From the cell containing the given text, extract its center point as (X, Y) coordinate. 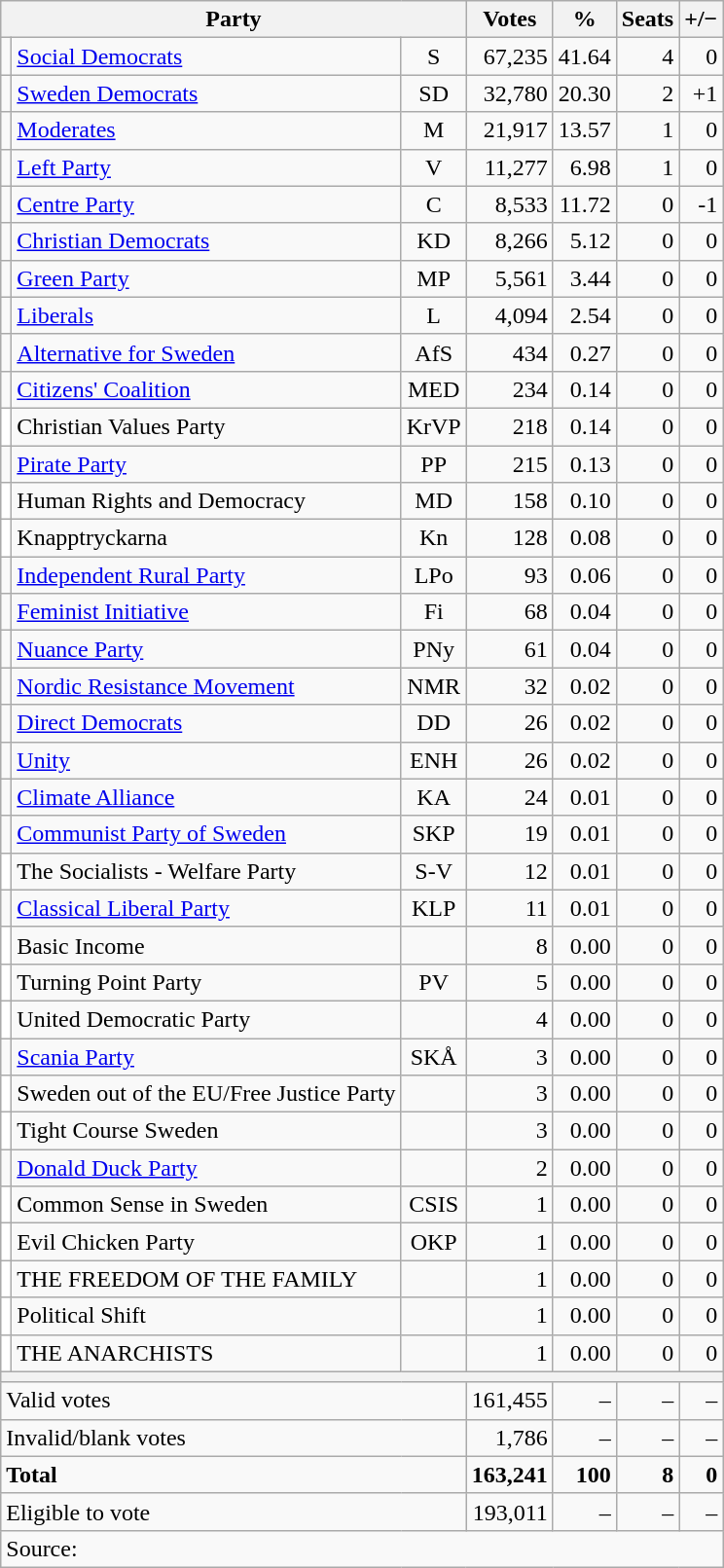
158 (510, 501)
2.54 (584, 315)
% (584, 19)
Classical Liberal Party (206, 908)
100 (584, 1475)
PV (434, 982)
19 (510, 834)
6.98 (584, 167)
DD (434, 723)
V (434, 167)
KD (434, 241)
THE FREEDOM OF THE FAMILY (206, 1279)
Independent Rural Party (206, 575)
11,277 (510, 167)
Left Party (206, 167)
234 (510, 389)
Sweden Democrats (206, 93)
Knapptryckarna (206, 538)
OKP (434, 1242)
0.27 (584, 352)
67,235 (510, 56)
United Democratic Party (206, 1019)
21,917 (510, 130)
128 (510, 538)
Liberals (206, 315)
S (434, 56)
+/− (701, 19)
Basic Income (206, 945)
Sweden out of the EU/Free Justice Party (206, 1094)
0.13 (584, 464)
SKP (434, 834)
Feminist Initiative (206, 612)
32,780 (510, 93)
5,561 (510, 278)
KA (434, 797)
Christian Democrats (206, 241)
PP (434, 464)
434 (510, 352)
215 (510, 464)
41.64 (584, 56)
Eligible to vote (234, 1512)
0.10 (584, 501)
Human Rights and Democracy (206, 501)
KLP (434, 908)
Direct Democrats (206, 723)
THE ANARCHISTS (206, 1353)
-1 (701, 204)
20.30 (584, 93)
0.06 (584, 575)
AfS (434, 352)
NMR (434, 686)
Fi (434, 612)
8,533 (510, 204)
Scania Party (206, 1056)
Citizens' Coalition (206, 389)
MD (434, 501)
5.12 (584, 241)
218 (510, 426)
CSIS (434, 1205)
11 (510, 908)
S-V (434, 871)
4,094 (510, 315)
LPo (434, 575)
Green Party (206, 278)
Tight Course Sweden (206, 1131)
SKÅ (434, 1056)
Valid votes (234, 1401)
Centre Party (206, 204)
Turning Point Party (206, 982)
Source: (362, 1549)
12 (510, 871)
Common Sense in Sweden (206, 1205)
Nordic Resistance Movement (206, 686)
93 (510, 575)
68 (510, 612)
193,011 (510, 1512)
+1 (701, 93)
C (434, 204)
ENH (434, 760)
MED (434, 389)
161,455 (510, 1401)
M (434, 130)
PNy (434, 649)
61 (510, 649)
Pirate Party (206, 464)
8,266 (510, 241)
SD (434, 93)
Party (234, 19)
Communist Party of Sweden (206, 834)
Invalid/blank votes (234, 1438)
Evil Chicken Party (206, 1242)
The Socialists - Welfare Party (206, 871)
24 (510, 797)
Unity (206, 760)
Christian Values Party (206, 426)
Donald Duck Party (206, 1168)
Alternative for Sweden (206, 352)
163,241 (510, 1475)
32 (510, 686)
5 (510, 982)
13.57 (584, 130)
Total (234, 1475)
0.08 (584, 538)
L (434, 315)
Moderates (206, 130)
MP (434, 278)
Nuance Party (206, 649)
Climate Alliance (206, 797)
Kn (434, 538)
Political Shift (206, 1316)
Seats (647, 19)
Social Democrats (206, 56)
3.44 (584, 278)
11.72 (584, 204)
1,786 (510, 1438)
Votes (510, 19)
KrVP (434, 426)
